Capture the cell that displays the provided text and extract its [X, Y] central coordinate. 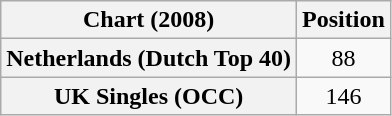
Position [344, 20]
88 [344, 58]
Chart (2008) [149, 20]
UK Singles (OCC) [149, 96]
146 [344, 96]
Netherlands (Dutch Top 40) [149, 58]
